Determine the [X, Y] coordinate at the center of the cell enclosing the given text.  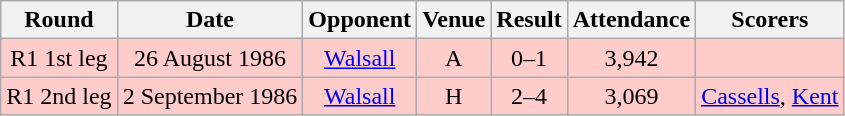
Cassells, Kent [770, 96]
R1 2nd leg [59, 96]
Opponent [360, 20]
26 August 1986 [210, 58]
0–1 [529, 58]
Round [59, 20]
H [454, 96]
Attendance [631, 20]
2 September 1986 [210, 96]
Result [529, 20]
2–4 [529, 96]
3,069 [631, 96]
Date [210, 20]
Venue [454, 20]
Scorers [770, 20]
R1 1st leg [59, 58]
A [454, 58]
3,942 [631, 58]
